Find where the given text appears and provide that cell's center as [x, y] coordinate. 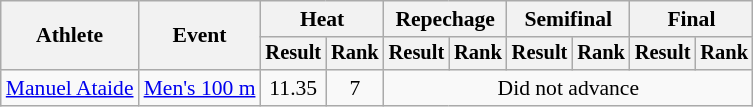
Heat [322, 19]
Event [200, 36]
Repechage [446, 19]
Men's 100 m [200, 88]
Athlete [70, 36]
Did not advance [568, 88]
Manuel Ataide [70, 88]
Semifinal [568, 19]
7 [355, 88]
11.35 [294, 88]
Final [692, 19]
